Return the (X, Y) coordinate for the center point of the cell that contains the specified text.  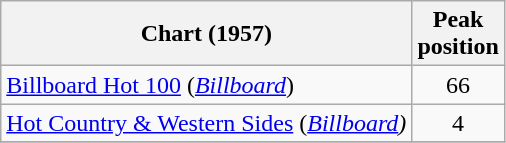
4 (458, 123)
66 (458, 85)
Billboard Hot 100 (Billboard) (206, 85)
Chart (1957) (206, 34)
Peakposition (458, 34)
Hot Country & Western Sides (Billboard) (206, 123)
